Provide the (X, Y) coordinate of the cell's center where the given text is located.  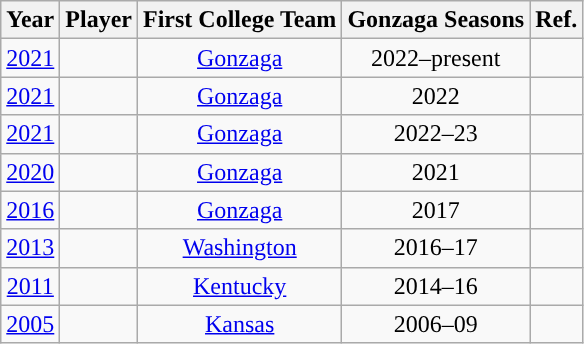
Year (30, 20)
2005 (30, 324)
2022 (436, 96)
Kansas (240, 324)
2016–17 (436, 248)
2011 (30, 286)
2013 (30, 248)
2022–present (436, 58)
2014–16 (436, 286)
Gonzaga Seasons (436, 20)
First College Team (240, 20)
2020 (30, 172)
2016 (30, 210)
Player (99, 20)
2017 (436, 210)
2006–09 (436, 324)
2022–23 (436, 134)
Ref. (556, 20)
Washington (240, 248)
Kentucky (240, 286)
